Pinpoint the cell where the given text exists, returning its [x, y] midpoint coordinate. 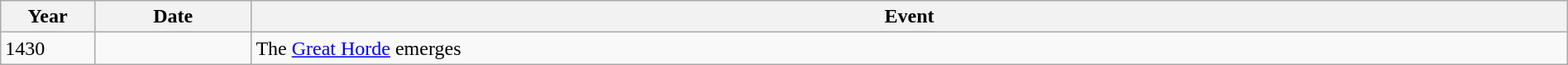
1430 [48, 48]
Event [910, 17]
Date [172, 17]
The Great Horde emerges [910, 48]
Year [48, 17]
